For the text-containing cell, return its midpoint in [X, Y] coordinate format. 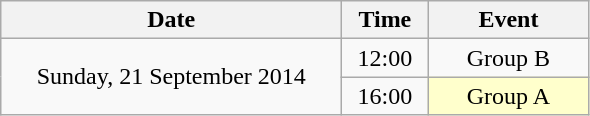
Group A [508, 96]
Time [385, 20]
Group B [508, 58]
Sunday, 21 September 2014 [172, 77]
Date [172, 20]
Event [508, 20]
12:00 [385, 58]
16:00 [385, 96]
